Scan for the cell matching the given text and deliver its [X, Y] coordinate at center. 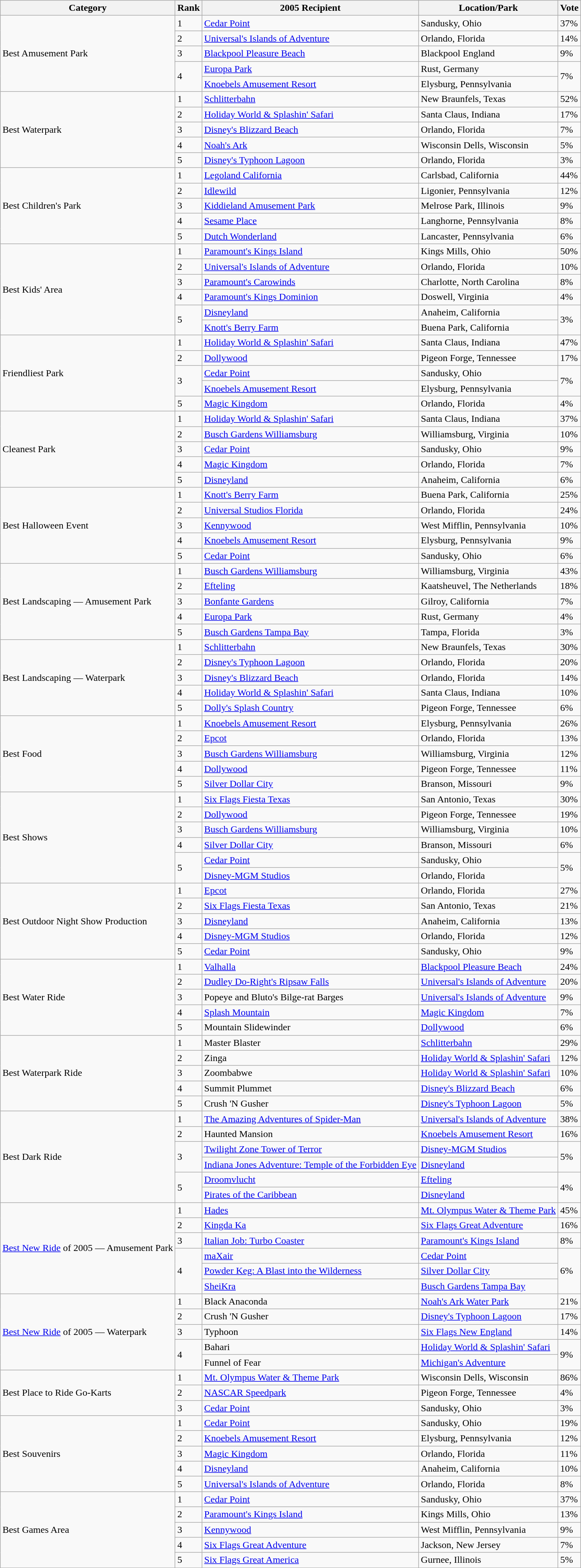
Idlewild [311, 191]
SheiKra [311, 1286]
Location/Park [488, 8]
18% [569, 586]
86% [569, 1377]
Gurnee, Illinois [488, 1560]
Kiddieland Amusement Park [311, 206]
Hades [311, 1210]
Haunted Mansion [311, 1134]
Paramount's Kings Dominion [311, 297]
Best Children's Park [88, 205]
Best Amusement Park [88, 54]
Category [88, 8]
Gilroy, California [488, 601]
29% [569, 1043]
Blackpool England [488, 54]
Ligonier, Pennsylvania [488, 191]
Best Waterpark Ride [88, 1073]
47% [569, 343]
45% [569, 1210]
25% [569, 495]
Langhorne, Pennsylvania [488, 221]
Best Outdoor Night Show Production [88, 921]
26% [569, 723]
Best Water Ride [88, 997]
43% [569, 571]
Splash Mountain [311, 1012]
Michigan's Adventure [488, 1362]
Best Kids' Area [88, 289]
Twilight Zone Tower of Terror [311, 1149]
Bonfante Gardens [311, 601]
Typhoon [311, 1332]
Powder Keg: A Blast into the Wilderness [311, 1271]
Universal Studios Florida [311, 510]
The Amazing Adventures of Spider-Man [311, 1119]
Master Blaster [311, 1043]
NASCAR Speedpark [311, 1392]
Kaatsheuvel, The Netherlands [488, 586]
Best Waterpark [88, 130]
Kingda Ka [311, 1225]
38% [569, 1119]
Doswell, Virginia [488, 297]
Paramount's Carowinds [311, 282]
Charlotte, North Carolina [488, 282]
Best Landscaping — Waterpark [88, 677]
Indiana Jones Adventure: Temple of the Forbidden Eye [311, 1165]
Best Food [88, 754]
Carlsbad, California [488, 175]
Melrose Park, Illinois [488, 206]
Cleanest Park [88, 449]
Zoombabwe [311, 1073]
Six Flags Great America [311, 1560]
Jackson, New Jersey [488, 1545]
Valhalla [311, 967]
Rank [189, 8]
Best Place to Ride Go-Karts [88, 1392]
27% [569, 890]
Bahari [311, 1347]
Legoland California [311, 175]
Best Souvenirs [88, 1454]
maXair [311, 1256]
Six Flags New England [488, 1332]
Zinga [311, 1058]
Vote [569, 8]
Black Anaconda [311, 1301]
Best Halloween Event [88, 525]
Friendliest Park [88, 373]
Dutch Wonderland [311, 236]
50% [569, 251]
52% [569, 99]
44% [569, 175]
Funnel of Fear [311, 1362]
Noah's Ark [311, 145]
Lancaster, Pennsylvania [488, 236]
Best Landscaping — Amusement Park [88, 601]
Best Shows [88, 837]
Dolly's Splash Country [311, 708]
Pirates of the Caribbean [311, 1195]
Best New Ride of 2005 — Waterpark [88, 1332]
Tampa, Florida [488, 632]
2005 Recipient [311, 8]
Mountain Slidewinder [311, 1027]
Italian Job: Turbo Coaster [311, 1241]
Best Dark Ride [88, 1157]
Dudley Do-Right's Ripsaw Falls [311, 982]
Best New Ride of 2005 — Amusement Park [88, 1248]
Noah's Ark Water Park [488, 1301]
Summit Plummet [311, 1088]
Best Games Area [88, 1530]
Sesame Place [311, 221]
Droomvlucht [311, 1180]
Popeye and Bluto's Bilge-rat Barges [311, 997]
